Search for the cell housing the specified text and yield its (X, Y) center coordinate. 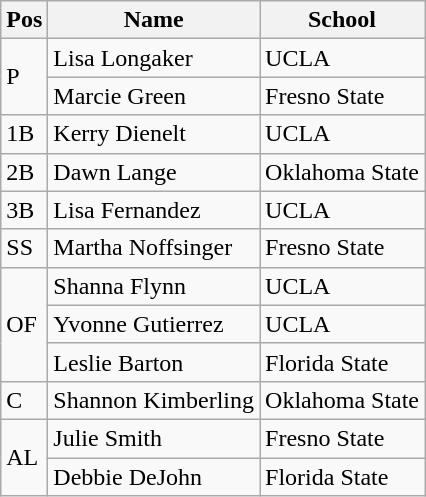
Dawn Lange (154, 172)
Martha Noffsinger (154, 248)
OF (24, 324)
SS (24, 248)
Shannon Kimberling (154, 400)
School (342, 20)
Marcie Green (154, 96)
3B (24, 210)
Yvonne Gutierrez (154, 324)
P (24, 77)
Leslie Barton (154, 362)
Lisa Fernandez (154, 210)
Kerry Dienelt (154, 134)
Lisa Longaker (154, 58)
Debbie DeJohn (154, 477)
Name (154, 20)
C (24, 400)
Julie Smith (154, 438)
AL (24, 457)
1B (24, 134)
2B (24, 172)
Pos (24, 20)
Shanna Flynn (154, 286)
